Search for the cell housing the specified text and yield its (x, y) center coordinate. 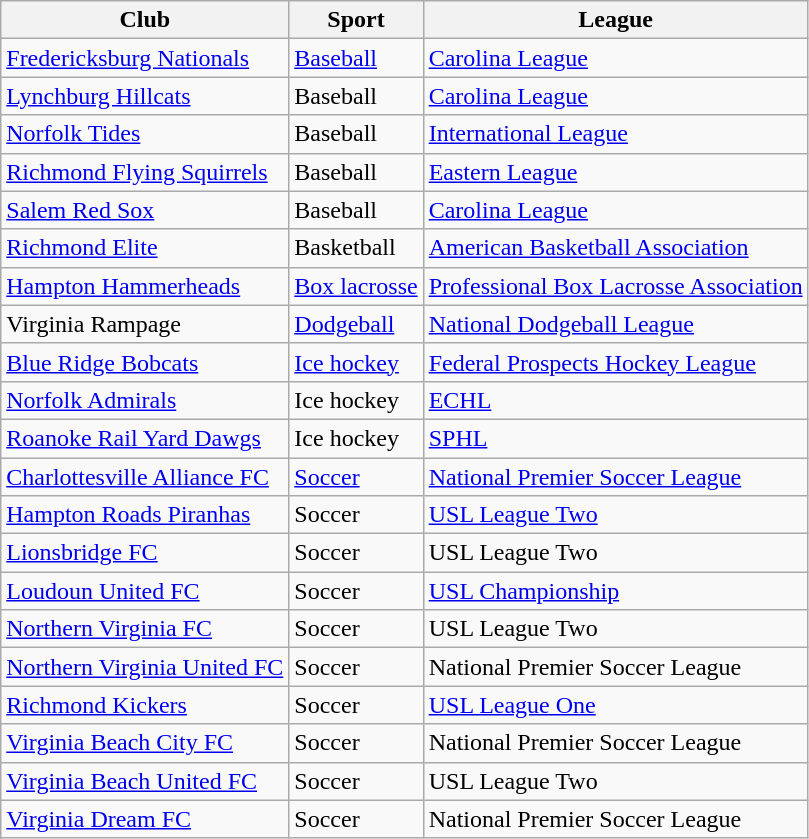
Hampton Hammerheads (145, 286)
Eastern League (616, 172)
Fredericksburg Nationals (145, 58)
National Dodgeball League (616, 324)
Richmond Elite (145, 248)
SPHL (616, 438)
International League (616, 134)
Richmond Flying Squirrels (145, 172)
Northern Virginia FC (145, 629)
Norfolk Tides (145, 134)
Dodgeball (356, 324)
Basketball (356, 248)
Roanoke Rail Yard Dawgs (145, 438)
Virginia Dream FC (145, 819)
Sport (356, 20)
Federal Prospects Hockey League (616, 362)
Lynchburg Hillcats (145, 96)
ECHL (616, 400)
Richmond Kickers (145, 705)
Norfolk Admirals (145, 400)
Virginia Rampage (145, 324)
Blue Ridge Bobcats (145, 362)
Salem Red Sox (145, 210)
Virginia Beach City FC (145, 743)
USL Championship (616, 591)
Charlottesville Alliance FC (145, 477)
Northern Virginia United FC (145, 667)
Box lacrosse (356, 286)
USL League One (616, 705)
Virginia Beach United FC (145, 781)
Club (145, 20)
Lionsbridge FC (145, 553)
Hampton Roads Piranhas (145, 515)
Loudoun United FC (145, 591)
American Basketball Association (616, 248)
League (616, 20)
Professional Box Lacrosse Association (616, 286)
